Scan for the cell matching the given text and deliver its (x, y) coordinate at center. 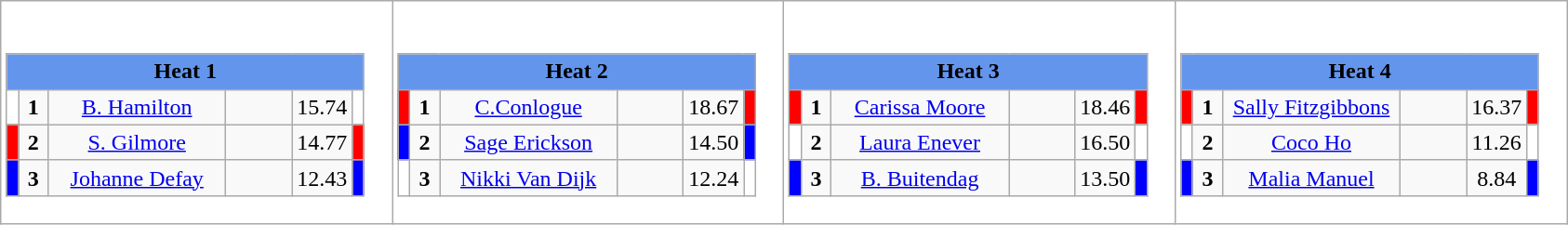
18.67 (714, 107)
Nikki Van Dijk (528, 178)
Heat 4 (1360, 72)
B. Hamilton (138, 107)
C.Conlogue (528, 107)
16.37 (1497, 107)
S. Gilmore (138, 142)
11.26 (1497, 142)
14.50 (714, 142)
14.77 (322, 142)
Johanne Defay (138, 178)
12.43 (322, 178)
Heat 3 1 Carissa Moore 18.46 2 Laura Enever 16.50 3 B. Buitendag 13.50 (980, 112)
Sage Erickson (528, 142)
13.50 (1105, 178)
Heat 4 1 Sally Fitzgibbons 16.37 2 Coco Ho 11.26 3 Malia Manuel 8.84 (1371, 112)
15.74 (322, 107)
Coco Ho (1311, 142)
18.46 (1105, 107)
B. Buitendag (921, 178)
Heat 1 (185, 72)
Malia Manuel (1311, 178)
Laura Enever (921, 142)
Heat 2 (577, 72)
16.50 (1105, 142)
Carissa Moore (921, 107)
8.84 (1497, 178)
Heat 2 1 C.Conlogue 18.67 2 Sage Erickson 14.50 3 Nikki Van Dijk 12.24 (588, 112)
Sally Fitzgibbons (1311, 107)
Heat 1 1 B. Hamilton 15.74 2 S. Gilmore 14.77 3 Johanne Defay 12.43 (197, 112)
12.24 (714, 178)
Heat 3 (968, 72)
